Provide the (X, Y) coordinate of the cell's center where the given text is located.  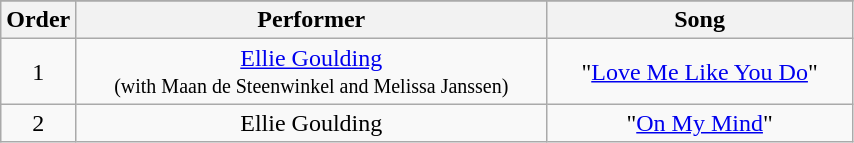
Ellie Goulding (with Maan de Steenwinkel and Melissa Janssen) (312, 72)
Song (700, 20)
Order (38, 20)
Ellie Goulding (312, 123)
2 (38, 123)
"Love Me Like You Do" (700, 72)
"On My Mind" (700, 123)
1 (38, 72)
Performer (312, 20)
